Identify which cell holds the provided text, then report its [X, Y] central coordinate. 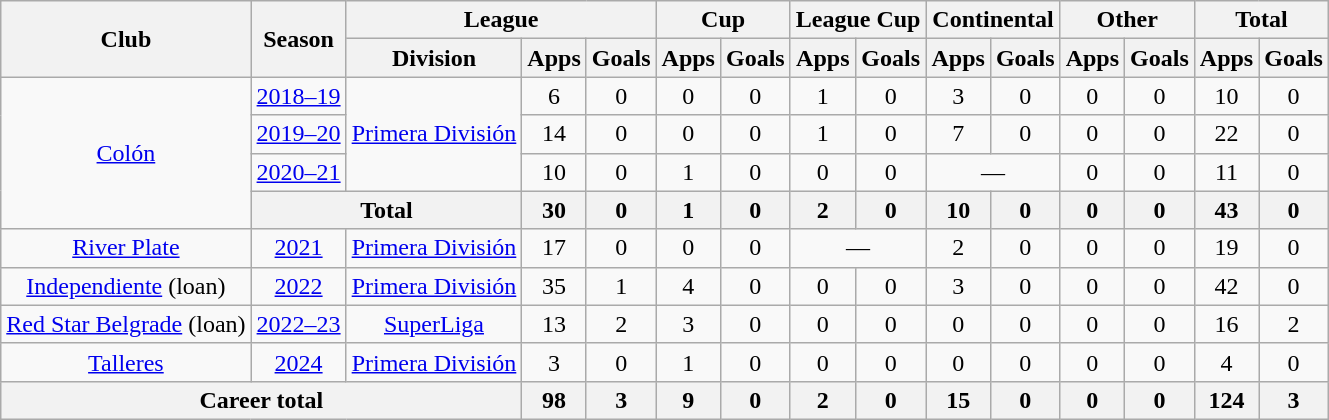
2021 [298, 248]
43 [1226, 210]
Colón [126, 153]
11 [1226, 172]
2018–19 [298, 96]
Independiente (loan) [126, 286]
15 [958, 400]
19 [1226, 248]
30 [554, 210]
2022–23 [298, 324]
7 [958, 134]
Continental [993, 20]
13 [554, 324]
Season [298, 39]
9 [688, 400]
17 [554, 248]
League [501, 20]
2024 [298, 362]
Division [434, 58]
SuperLiga [434, 324]
2022 [298, 286]
14 [554, 134]
Talleres [126, 362]
16 [1226, 324]
Career total [262, 400]
98 [554, 400]
2020–21 [298, 172]
Red Star Belgrade (loan) [126, 324]
League Cup [858, 20]
Club [126, 39]
6 [554, 96]
2019–20 [298, 134]
River Plate [126, 248]
Cup [723, 20]
35 [554, 286]
42 [1226, 286]
Other [1127, 20]
22 [1226, 134]
124 [1226, 400]
